Return the (x, y) coordinate for the center point of the cell that contains the specified text.  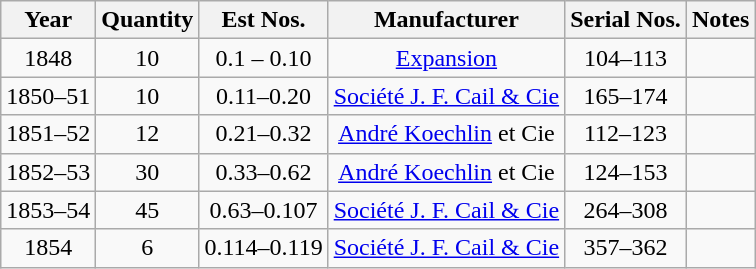
0.33–0.62 (264, 172)
0.21–0.32 (264, 134)
1850–51 (48, 96)
Notes (720, 20)
6 (148, 248)
1848 (48, 58)
0.63–0.107 (264, 210)
165–174 (626, 96)
124–153 (626, 172)
Est Nos. (264, 20)
Expansion (446, 58)
112–123 (626, 134)
Year (48, 20)
30 (148, 172)
Quantity (148, 20)
264–308 (626, 210)
0.1 – 0.10 (264, 58)
Manufacturer (446, 20)
1851–52 (48, 134)
45 (148, 210)
357–362 (626, 248)
0.11–0.20 (264, 96)
1852–53 (48, 172)
0.114–0.119 (264, 248)
1853–54 (48, 210)
104–113 (626, 58)
1854 (48, 248)
Serial Nos. (626, 20)
12 (148, 134)
